Detect which cell encompasses the target text, then output its [x, y] center coordinate. 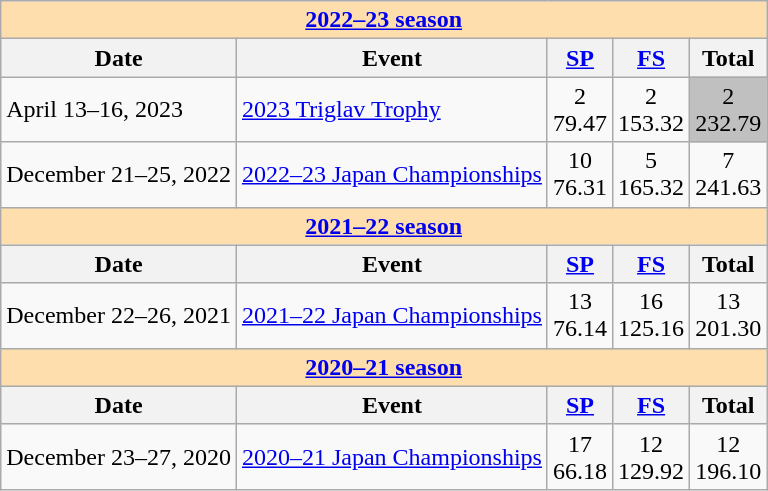
December 22–26, 2021 [119, 316]
10 76.31 [580, 174]
12 129.92 [652, 456]
2023 Triglav Trophy [392, 110]
13 76.14 [580, 316]
5 165.32 [652, 174]
13 201.30 [728, 316]
17 66.18 [580, 456]
2020–21 season [384, 367]
2022–23 season [384, 20]
7 241.63 [728, 174]
2 153.32 [652, 110]
2021–22 Japan Championships [392, 316]
2021–22 season [384, 226]
April 13–16, 2023 [119, 110]
2022–23 Japan Championships [392, 174]
2020–21 Japan Championships [392, 456]
December 21–25, 2022 [119, 174]
16 125.16 [652, 316]
December 23–27, 2020 [119, 456]
12 196.10 [728, 456]
2 232.79 [728, 110]
2 79.47 [580, 110]
